Provide the (X, Y) coordinate of the cell's center where the given text is located.  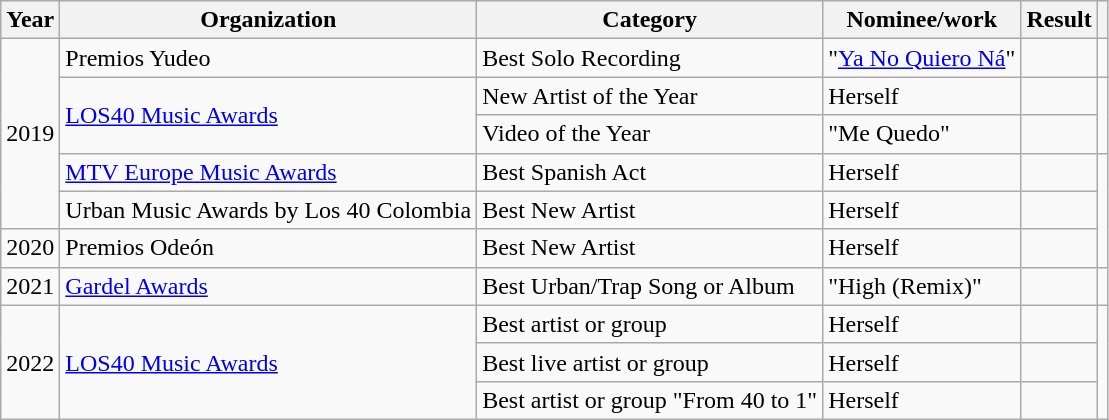
Best Urban/Trap Song or Album (650, 286)
Best artist or group (650, 324)
Premios Odeón (268, 248)
Result (1059, 20)
2020 (30, 248)
Gardel Awards (268, 286)
Best Spanish Act (650, 172)
Video of the Year (650, 134)
Premios Yudeo (268, 58)
Best Solo Recording (650, 58)
Year (30, 20)
Urban Music Awards by Los 40 Colombia (268, 210)
Best artist or group "From 40 to 1" (650, 400)
Category (650, 20)
2019 (30, 134)
New Artist of the Year (650, 96)
Nominee/work (922, 20)
MTV Europe Music Awards (268, 172)
Best live artist or group (650, 362)
"Ya No Quiero Ná" (922, 58)
Organization (268, 20)
2021 (30, 286)
"Me Quedo" (922, 134)
2022 (30, 362)
"High (Remix)" (922, 286)
